Pinpoint the cell where the given text exists, returning its (X, Y) midpoint coordinate. 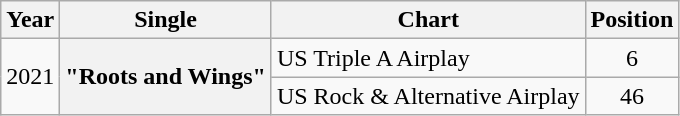
Chart (428, 20)
Single (166, 20)
Position (632, 20)
"Roots and Wings" (166, 77)
Year (30, 20)
US Rock & Alternative Airplay (428, 96)
US Triple A Airplay (428, 58)
2021 (30, 77)
46 (632, 96)
6 (632, 58)
